Output the (x, y) coordinate of the center of the cell containing the given text.  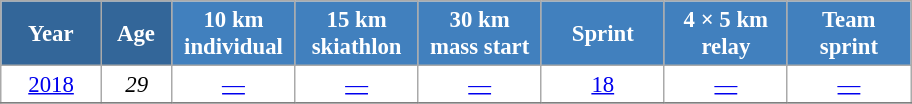
18 (602, 85)
30 km mass start (480, 34)
29 (136, 85)
2018 (52, 85)
15 km skiathlon (356, 34)
Sprint (602, 34)
10 km individual (234, 34)
Age (136, 34)
Year (52, 34)
4 × 5 km relay (726, 34)
Team sprint (848, 34)
